Capture the cell that displays the provided text and extract its (X, Y) central coordinate. 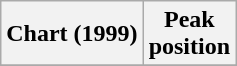
Peakposition (189, 34)
Chart (1999) (72, 34)
